For the text-containing cell, return its midpoint in [X, Y] coordinate format. 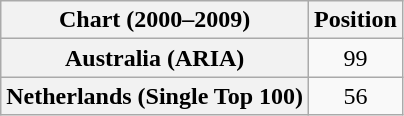
Chart (2000–2009) [155, 20]
Australia (ARIA) [155, 58]
Netherlands (Single Top 100) [155, 96]
56 [356, 96]
Position [356, 20]
99 [356, 58]
